Provide the [x, y] coordinate of the cell's center where the given text is located.  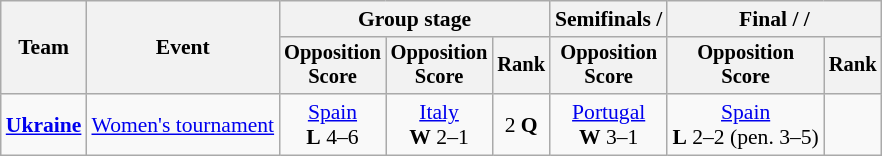
Women's tournament [182, 124]
Final / / [774, 19]
Event [182, 48]
Group stage [414, 19]
SpainL 4–6 [332, 124]
Ukraine [44, 124]
Team [44, 48]
2 Q [521, 124]
Semifinals / [608, 19]
SpainL 2–2 (pen. 3–5) [745, 124]
PortugalW 3–1 [608, 124]
ItalyW 2–1 [440, 124]
